Determine the [x, y] coordinate at the center of the cell enclosing the given text.  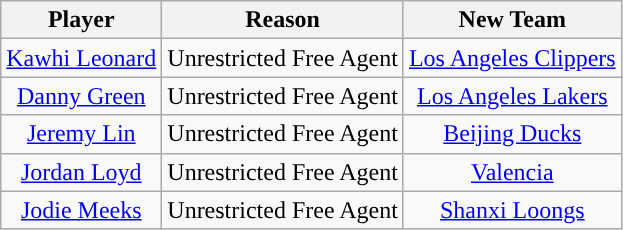
Reason [283, 20]
Valencia [512, 172]
Player [82, 20]
Shanxi Loongs [512, 210]
Jodie Meeks [82, 210]
Danny Green [82, 96]
Beijing Ducks [512, 134]
Los Angeles Lakers [512, 96]
New Team [512, 20]
Jordan Loyd [82, 172]
Kawhi Leonard [82, 58]
Los Angeles Clippers [512, 58]
Jeremy Lin [82, 134]
